Search for the cell housing the specified text and yield its (X, Y) center coordinate. 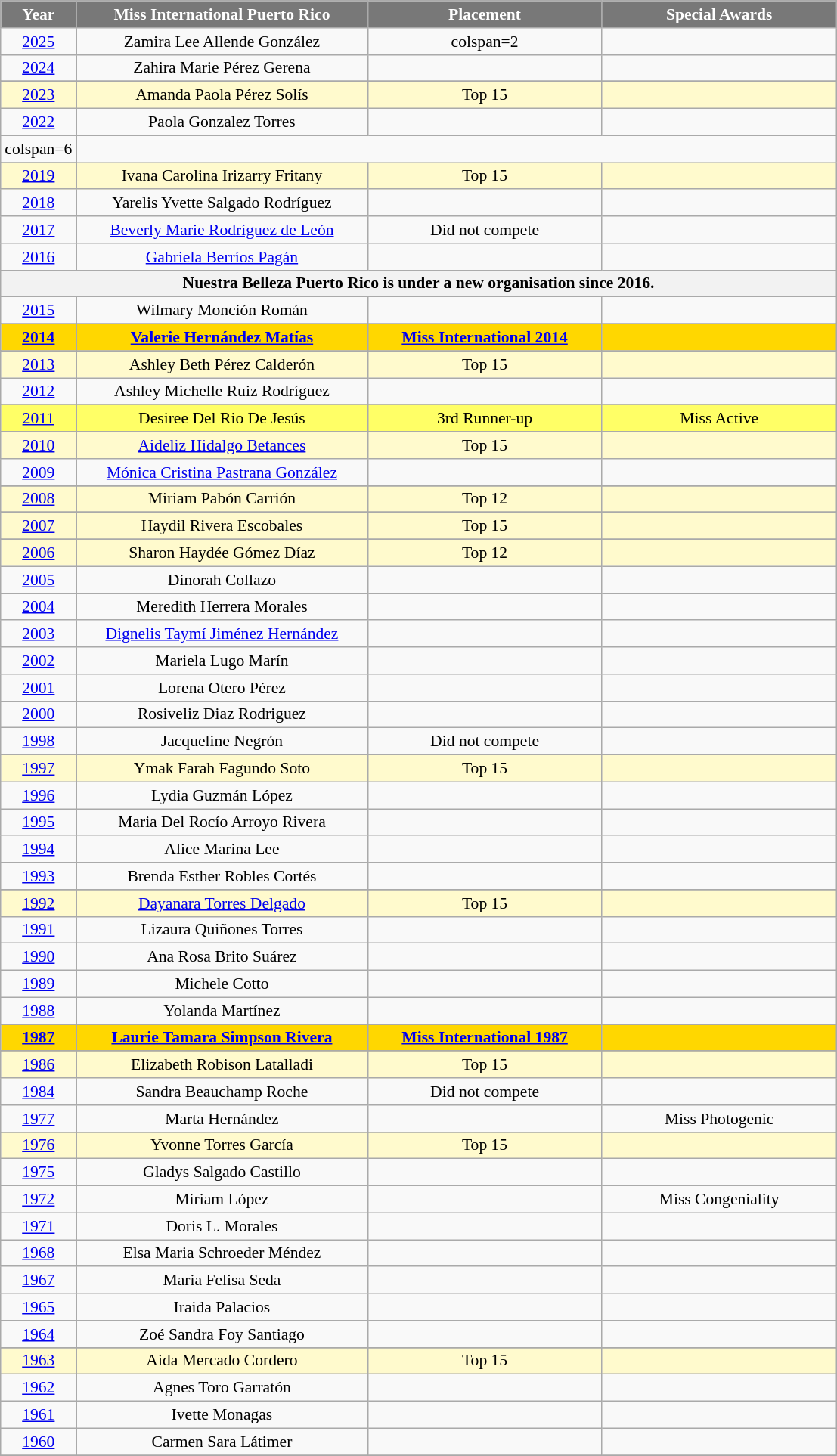
1989 (39, 984)
Special Awards (719, 14)
Meredith Herrera Morales (222, 607)
2011 (39, 419)
1968 (39, 1253)
Miss International 1987 (485, 1038)
1994 (39, 850)
Brenda Esther Robles Cortés (222, 876)
2022 (39, 122)
Sandra Beauchamp Roche (222, 1092)
1995 (39, 822)
Miss International 2014 (485, 338)
Gladys Salgado Castillo (222, 1173)
1971 (39, 1226)
Nuestra Belleza Puerto Rico is under a new organisation since 2016. (419, 283)
Yarelis Yvette Salgado Rodríguez (222, 203)
2012 (39, 392)
Desiree Del Rio De Jesús (222, 419)
2002 (39, 661)
2014 (39, 338)
1963 (39, 1361)
2008 (39, 499)
1988 (39, 1011)
2007 (39, 526)
Agnes Toro Garratón (222, 1388)
2023 (39, 95)
Rosiveliz Diaz Rodriguez (222, 714)
colspan=6 (39, 149)
Zamira Lee Allende González (222, 42)
Amanda Paola Pérez Solís (222, 95)
Ivana Carolina Irizarry Fritany (222, 176)
Year (39, 14)
Lorena Otero Pérez (222, 688)
1972 (39, 1200)
2018 (39, 203)
Yvonne Torres García (222, 1145)
1960 (39, 1442)
2017 (39, 230)
Alice Marina Lee (222, 850)
Marta Hernández (222, 1119)
Aida Mercado Cordero (222, 1361)
1992 (39, 903)
Lizaura Quiñones Torres (222, 930)
Miss International Puerto Rico (222, 14)
Laurie Tamara Simpson Rivera (222, 1038)
Ashley Beth Pérez Calderón (222, 364)
Iraida Palacios (222, 1307)
colspan=2 (485, 42)
Dignelis Taymí Jiménez Hernández (222, 634)
1987 (39, 1038)
1976 (39, 1145)
1961 (39, 1415)
Beverly Marie Rodríguez de León (222, 230)
Miriam López (222, 1200)
Mariela Lugo Marín (222, 661)
Dayanara Torres Delgado (222, 903)
Carmen Sara Látimer (222, 1442)
1977 (39, 1119)
1984 (39, 1092)
Michele Cotto (222, 984)
Ivette Monagas (222, 1415)
Placement (485, 14)
Elizabeth Robison Latalladi (222, 1065)
Ashley Michelle Ruiz Rodríguez (222, 392)
1990 (39, 957)
Ymak Farah Fagundo Soto (222, 769)
1975 (39, 1173)
Zahira Marie Pérez Gerena (222, 68)
Mónica Cristina Pastrana González (222, 472)
1986 (39, 1065)
Maria Del Rocío Arroyo Rivera (222, 822)
3rd Runner-up (485, 419)
Yolanda Martínez (222, 1011)
1967 (39, 1281)
2004 (39, 607)
Jacqueline Negrón (222, 742)
Haydil Rivera Escobales (222, 526)
Doris L. Morales (222, 1226)
Miss Photogenic (719, 1119)
2024 (39, 68)
Miriam Pabón Carrión (222, 499)
Dinorah Collazo (222, 580)
1997 (39, 769)
Paola Gonzalez Torres (222, 122)
1991 (39, 930)
2005 (39, 580)
2025 (39, 42)
Aideliz Hidalgo Betances (222, 445)
2009 (39, 472)
Gabriela Berríos Pagán (222, 257)
1998 (39, 742)
2000 (39, 714)
Ana Rosa Brito Suárez (222, 957)
1965 (39, 1307)
Miss Congeniality (719, 1200)
Lydia Guzmán López (222, 795)
Sharon Haydée Gómez Díaz (222, 553)
2016 (39, 257)
1996 (39, 795)
1993 (39, 876)
2003 (39, 634)
2010 (39, 445)
2015 (39, 311)
Maria Felisa Seda (222, 1281)
Zoé Sandra Foy Santiago (222, 1334)
Wilmary Monción Román (222, 311)
1964 (39, 1334)
Valerie Hernández Matías (222, 338)
2001 (39, 688)
2019 (39, 176)
1962 (39, 1388)
Elsa Maria Schroeder Méndez (222, 1253)
2013 (39, 364)
2006 (39, 553)
Miss Active (719, 419)
